Identify which cell holds the provided text, then report its (X, Y) central coordinate. 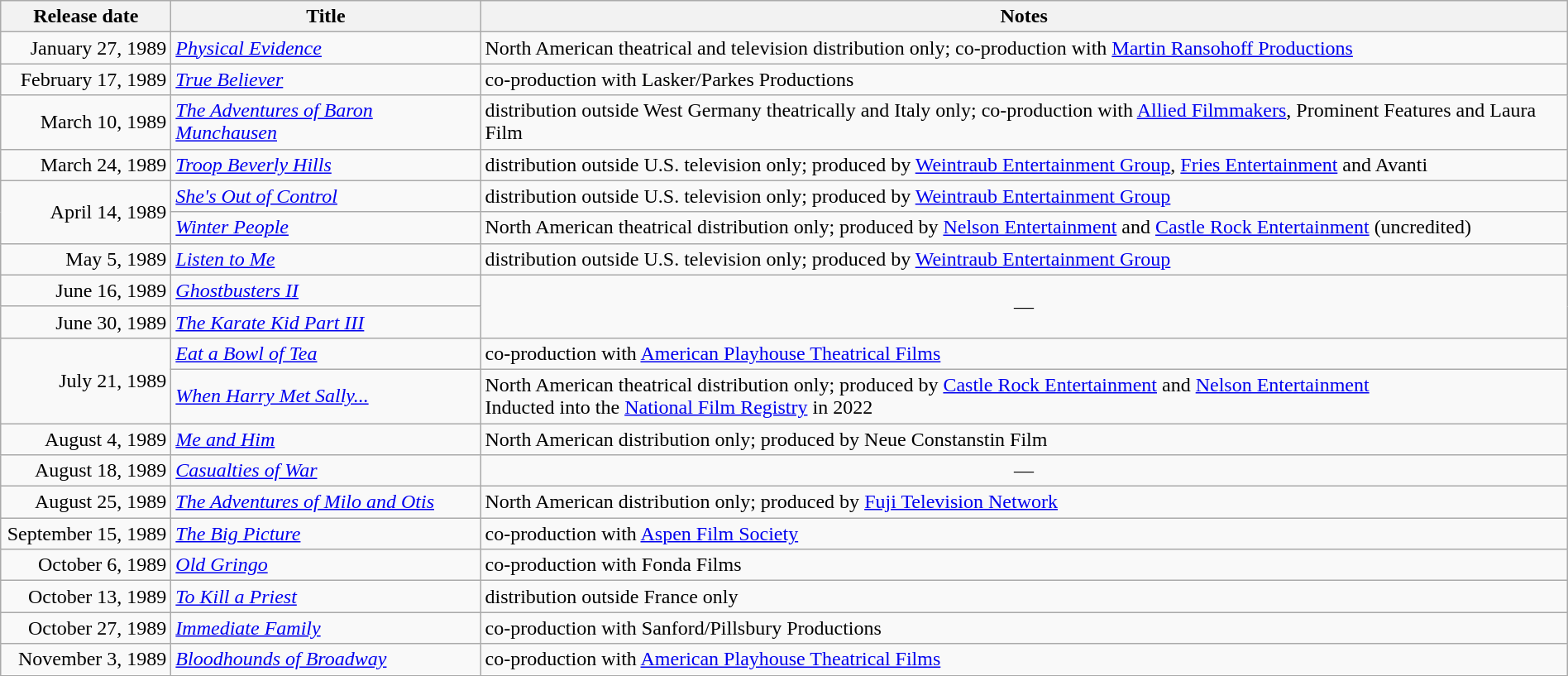
September 15, 1989 (86, 534)
Eat a Bowl of Tea (326, 353)
Title (326, 17)
May 5, 1989 (86, 259)
October 27, 1989 (86, 628)
November 3, 1989 (86, 659)
The Adventures of Milo and Otis (326, 502)
Immediate Family (326, 628)
distribution outside U.S. television only; produced by Weintraub Entertainment Group, Fries Entertainment and Avanti (1024, 165)
June 30, 1989 (86, 322)
Release date (86, 17)
True Believer (326, 79)
August 25, 1989 (86, 502)
March 24, 1989 (86, 165)
August 4, 1989 (86, 439)
To Kill a Priest (326, 597)
She's Out of Control (326, 196)
Physical Evidence (326, 48)
distribution outside France only (1024, 597)
co-production with Lasker/Parkes Productions (1024, 79)
The Adventures of Baron Munchausen (326, 122)
Ghostbusters II (326, 290)
Casualties of War (326, 471)
distribution outside West Germany theatrically and Italy only; co-production with Allied Filmmakers, Prominent Features and Laura Film (1024, 122)
October 13, 1989 (86, 597)
North American theatrical distribution only; produced by Nelson Entertainment and Castle Rock Entertainment (uncredited) (1024, 228)
June 16, 1989 (86, 290)
The Karate Kid Part III (326, 322)
January 27, 1989 (86, 48)
April 14, 1989 (86, 212)
North American theatrical and television distribution only; co-production with Martin Ransohoff Productions (1024, 48)
Notes (1024, 17)
Old Gringo (326, 565)
North American distribution only; produced by Neue Constanstin Film (1024, 439)
When Harry Met Sally... (326, 396)
February 17, 1989 (86, 79)
March 10, 1989 (86, 122)
The Big Picture (326, 534)
North American distribution only; produced by Fuji Television Network (1024, 502)
Listen to Me (326, 259)
Bloodhounds of Broadway (326, 659)
October 6, 1989 (86, 565)
co-production with Aspen Film Society (1024, 534)
Winter People (326, 228)
co-production with Sanford/Pillsbury Productions (1024, 628)
Me and Him (326, 439)
co-production with Fonda Films (1024, 565)
July 21, 1989 (86, 381)
Troop Beverly Hills (326, 165)
August 18, 1989 (86, 471)
